Return the (X, Y) coordinate for the center point of the cell that contains the specified text.  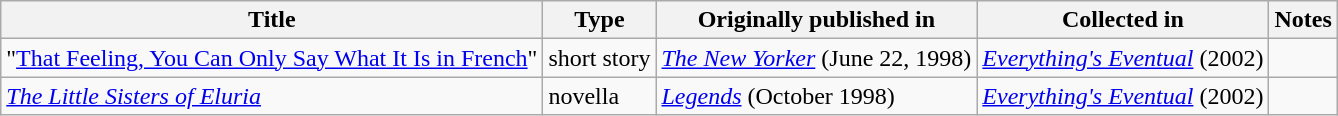
Collected in (1123, 20)
The New Yorker (June 22, 1998) (816, 58)
The Little Sisters of Eluria (272, 96)
Originally published in (816, 20)
Legends (October 1998) (816, 96)
novella (600, 96)
short story (600, 58)
Notes (1303, 20)
Type (600, 20)
"That Feeling, You Can Only Say What It Is in French" (272, 58)
Title (272, 20)
